Provide the [X, Y] coordinate of the cell's center where the given text is located.  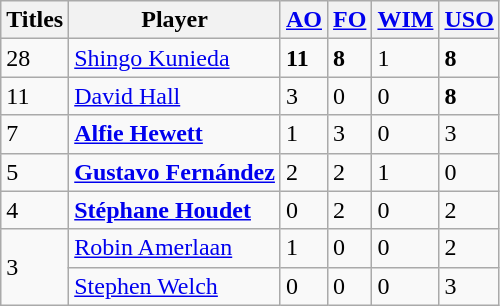
Stéphane Houdet [175, 210]
FO [350, 20]
Robin Amerlaan [175, 248]
Stephen Welch [175, 286]
5 [35, 172]
Alfie Hewett [175, 134]
WIM [406, 20]
Titles [35, 20]
USO [469, 20]
Gustavo Fernández [175, 172]
7 [35, 134]
Shingo Kunieda [175, 58]
4 [35, 210]
Player [175, 20]
28 [35, 58]
David Hall [175, 96]
AO [304, 20]
